Provide the (x, y) coordinate of the cell's center where the given text is located.  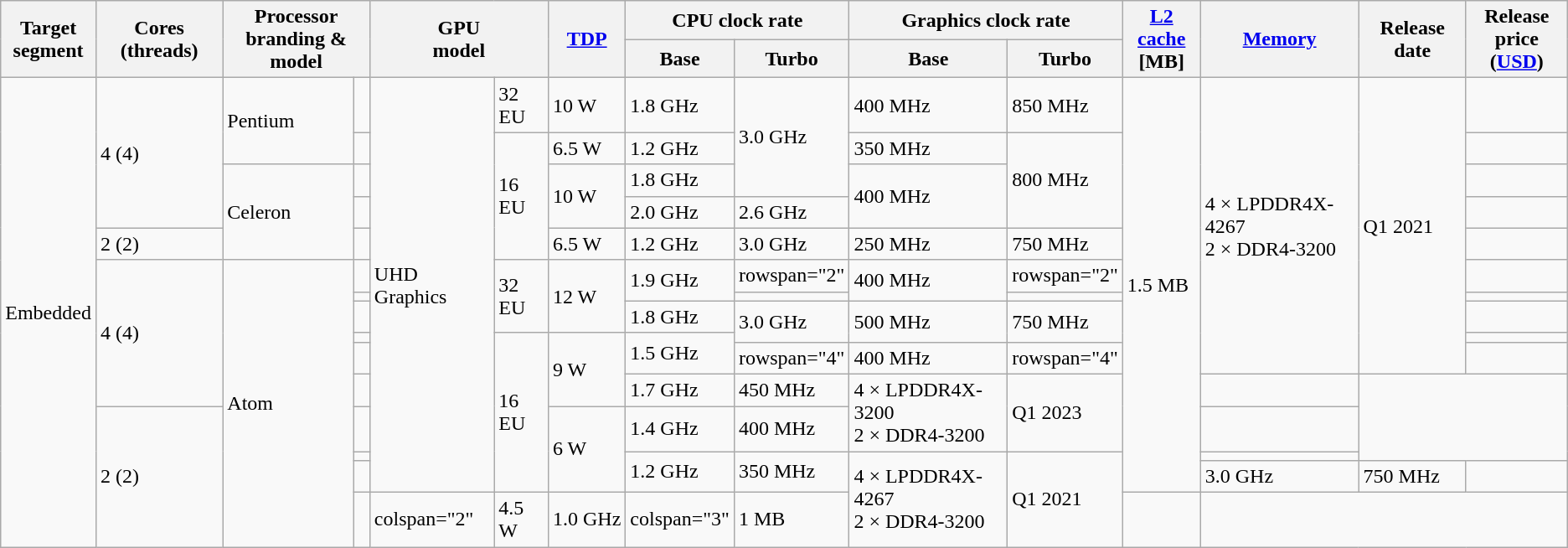
CPU clock rate (737, 20)
Graphics clock rate (986, 20)
9 W (586, 369)
1 MB (792, 520)
1.4 GHz (680, 428)
1.9 GHz (680, 280)
12 W (586, 297)
colspan="3" (680, 520)
Embedded (49, 313)
Celeron (288, 212)
Pentium (288, 121)
850 MHz (1065, 106)
TDP (586, 39)
1.5 MB (1161, 285)
1.0 GHz (586, 520)
Q1 2023 (1065, 412)
Cores (threads) (159, 39)
1.5 GHz (680, 354)
2.0 GHz (680, 212)
2.6 GHz (792, 212)
L2 cache[MB] (1161, 39)
colspan="2" (431, 520)
Releaseprice (USD) (1516, 39)
Processorbranding & model (297, 39)
4 × LPDDR4X-32002 × DDR4-3200 (928, 412)
GPUmodel (459, 39)
Atom (288, 404)
450 MHz (792, 390)
Memory (1280, 39)
6 W (586, 449)
1.7 GHz (680, 390)
Release date (1412, 39)
800 MHz (1065, 180)
4.5 W (521, 520)
UHD Graphics (431, 285)
500 MHz (928, 322)
250 MHz (928, 244)
Targetsegment (49, 39)
